Return the [x, y] coordinate for the center point of the cell that contains the specified text.  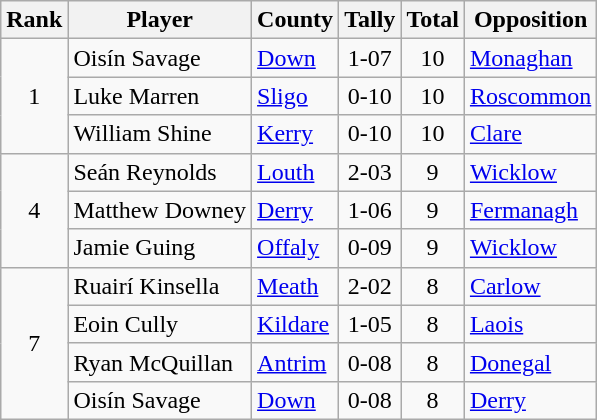
Laois [530, 324]
Tally [370, 20]
Offaly [296, 248]
Rank [34, 20]
Donegal [530, 362]
Total [433, 20]
Clare [530, 134]
Antrim [296, 362]
Sligo [296, 96]
Seán Reynolds [160, 172]
Roscommon [530, 96]
County [296, 20]
Kildare [296, 324]
Ruairí Kinsella [160, 286]
2-02 [370, 286]
Luke Marren [160, 96]
7 [34, 343]
Eoin Cully [160, 324]
William Shine [160, 134]
2-03 [370, 172]
Jamie Guing [160, 248]
Monaghan [530, 58]
Ryan McQuillan [160, 362]
1-05 [370, 324]
4 [34, 210]
Kerry [296, 134]
1 [34, 96]
Louth [296, 172]
1-06 [370, 210]
1-07 [370, 58]
Matthew Downey [160, 210]
Fermanagh [530, 210]
Meath [296, 286]
Opposition [530, 20]
Player [160, 20]
0-09 [370, 248]
Carlow [530, 286]
